For the text-containing cell, return its midpoint in (x, y) coordinate format. 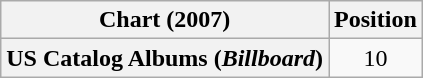
10 (376, 58)
US Catalog Albums (Billboard) (165, 58)
Position (376, 20)
Chart (2007) (165, 20)
